From the cell containing the given text, extract its center point as [X, Y] coordinate. 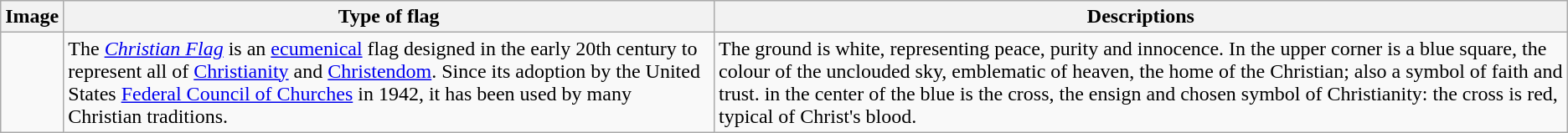
Descriptions [1141, 17]
Image [32, 17]
Type of flag [389, 17]
